Return [X, Y] of the center of cell containing provided text 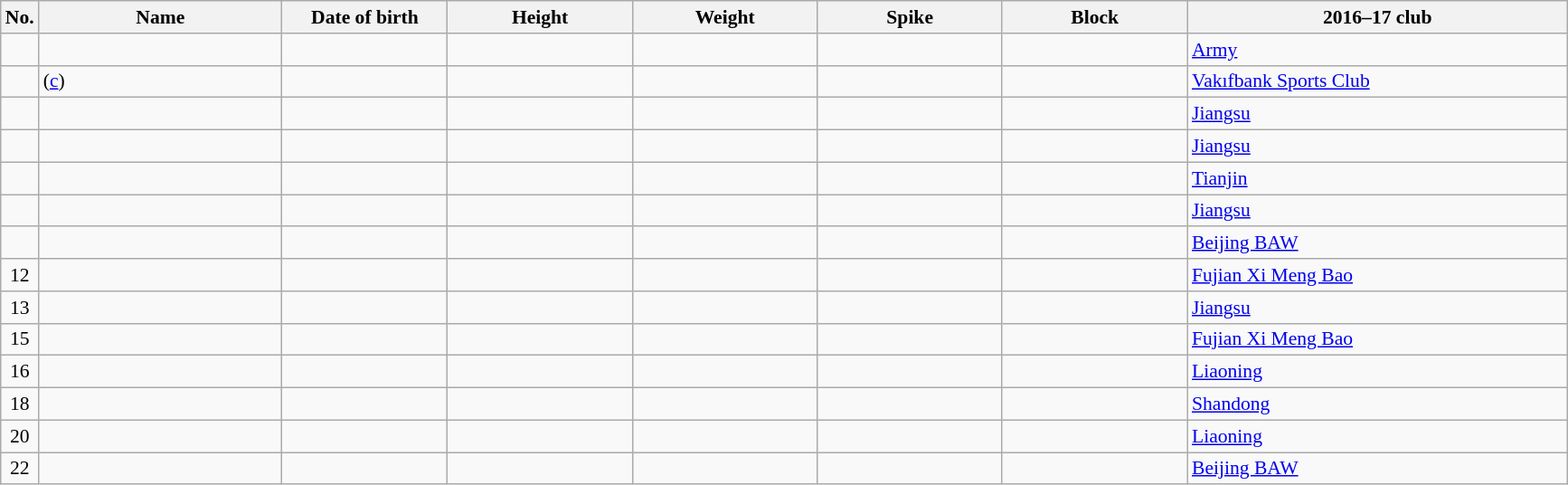
Shandong [1378, 404]
Height [541, 17]
13 [20, 308]
Block [1094, 17]
(c) [161, 81]
Date of birth [365, 17]
No. [20, 17]
20 [20, 436]
15 [20, 339]
18 [20, 404]
Name [161, 17]
Tianjin [1378, 178]
22 [20, 469]
Army [1378, 50]
16 [20, 372]
12 [20, 275]
2016–17 club [1378, 17]
Vakıfbank Sports Club [1378, 81]
Weight [725, 17]
Spike [910, 17]
